Determine the [x, y] coordinate at the center of the cell enclosing the given text.  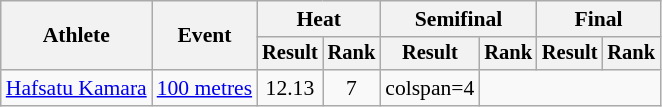
Hafsatu Kamara [76, 88]
12.13 [290, 88]
7 [352, 88]
100 metres [204, 88]
Athlete [76, 36]
Final [598, 19]
Heat [318, 19]
Event [204, 36]
colspan=4 [430, 88]
Semifinal [458, 19]
